Return the [x, y] coordinate for the center point of the cell that contains the specified text.  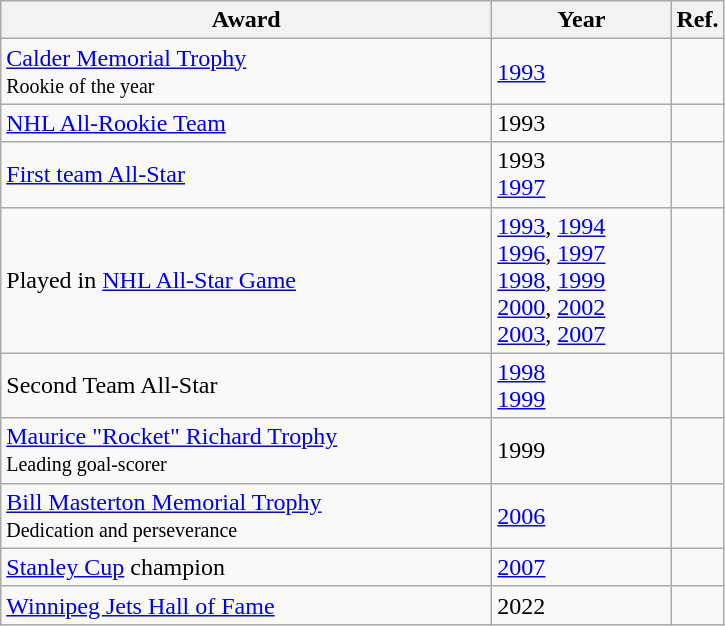
19981999 [582, 386]
Year [582, 20]
2007 [582, 567]
Ref. [698, 20]
19931997 [582, 174]
2006 [582, 516]
NHL All-Rookie Team [246, 123]
Stanley Cup champion [246, 567]
Calder Memorial TrophyRookie of the year [246, 72]
2022 [582, 605]
Second Team All-Star [246, 386]
Played in NHL All-Star Game [246, 280]
Award [246, 20]
Maurice "Rocket" Richard TrophyLeading goal-scorer [246, 450]
Bill Masterton Memorial TrophyDedication and perseverance [246, 516]
First team All-Star [246, 174]
1993, 19941996, 19971998, 19992000, 20022003, 2007 [582, 280]
1999 [582, 450]
Winnipeg Jets Hall of Fame [246, 605]
